Detect which cell encompasses the target text, then output its [X, Y] center coordinate. 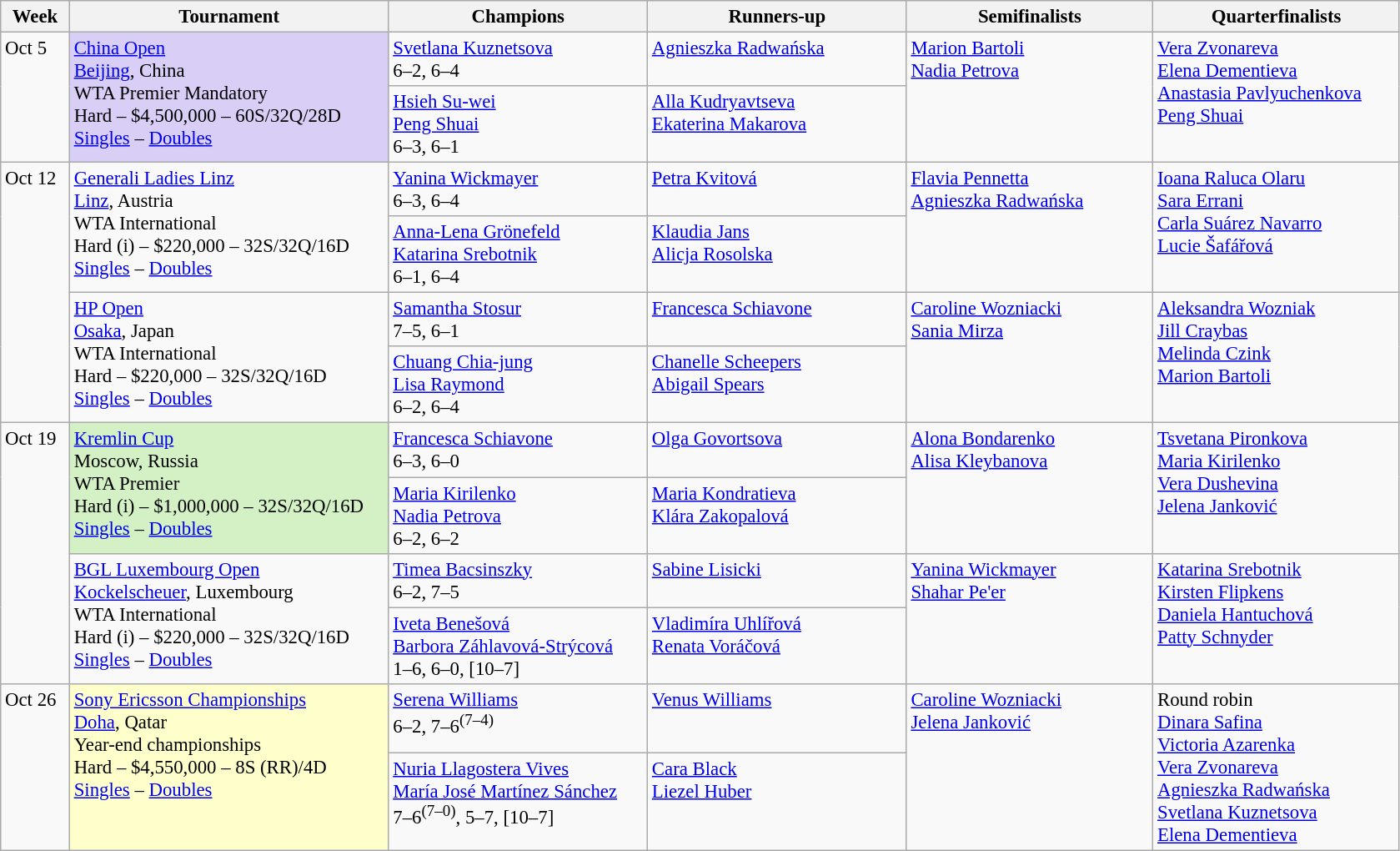
Quarterfinalists [1277, 17]
Sabine Lisicki [777, 581]
Tournament [228, 17]
Caroline Wozniacki Sania Mirza [1030, 358]
Nuria Llagostera Vives María José Martínez Sánchez7–6(7–0), 5–7, [10–7] [519, 802]
Week [35, 17]
Ioana Raluca Olaru Sara Errani Carla Suárez Navarro Lucie Šafářová [1277, 228]
Klaudia Jans Alicja Rosolska [777, 254]
Olga Govortsova [777, 451]
Kremlin CupMoscow, RussiaWTA PremierHard (i) – $1,000,000 – 32S/32Q/16DSingles – Doubles [228, 488]
Oct 12 [35, 293]
Cara Black Liezel Huber [777, 802]
Round robin Dinara Safina Victoria Azarenka Vera Zvonareva Agnieszka Radwańska Svetlana Kuznetsova Elena Dementieva [1277, 767]
Chanelle Scheepers Abigail Spears [777, 385]
Generali Ladies Linz Linz, AustriaWTA InternationalHard (i) – $220,000 – 32S/32Q/16DSingles – Doubles [228, 228]
Vladimíra Uhlířová Renata Voráčová [777, 646]
Svetlana Kuznetsova6–2, 6–4 [519, 60]
Aleksandra Wozniak Jill Craybas Melinda Czink Marion Bartoli [1277, 358]
Oct 26 [35, 767]
Tsvetana Pironkova Maria Kirilenko Vera Dushevina Jelena Janković [1277, 488]
Francesca Schiavone [777, 320]
Oct 5 [35, 98]
Semifinalists [1030, 17]
Francesca Schiavone 6–3, 6–0 [519, 451]
Serena Williams6–2, 7–6(7–4) [519, 718]
Maria Kondratieva Klára Zakopalová [777, 516]
Caroline Wozniacki Jelena Janković [1030, 767]
BGL Luxembourg Open Kockelscheuer, LuxembourgWTA InternationalHard (i) – $220,000 – 32S/32Q/16DSingles – Doubles [228, 618]
Katarina Srebotnik Kirsten Flipkens Daniela Hantuchová Patty Schnyder [1277, 618]
China OpenBeijing, ChinaWTA Premier MandatoryHard – $4,500,000 – 60S/32Q/28DSingles – Doubles [228, 98]
Timea Bacsinszky6–2, 7–5 [519, 581]
Yanina Wickmayer6–3, 6–4 [519, 190]
Alla Kudryavtseva Ekaterina Makarova [777, 124]
Iveta Benešová Barbora Záhlavová-Strýcová 1–6, 6–0, [10–7] [519, 646]
HP Open Osaka, JapanWTA InternationalHard – $220,000 – 32S/32Q/16DSingles – Doubles [228, 358]
Hsieh Su-wei Peng Shuai 6–3, 6–1 [519, 124]
Flavia Pennetta Agnieszka Radwańska [1030, 228]
Maria Kirilenko Nadia Petrova6–2, 6–2 [519, 516]
Agnieszka Radwańska [777, 60]
Samantha Stosur 7–5, 6–1 [519, 320]
Vera Zvonareva Elena Dementieva Anastasia Pavlyuchenkova Peng Shuai [1277, 98]
Anna-Lena Grönefeld Katarina Srebotnik 6–1, 6–4 [519, 254]
Sony Ericsson Championships Doha, QatarYear-end championshipsHard – $4,550,000 – 8S (RR)/4DSingles – Doubles [228, 767]
Venus Williams [777, 718]
Champions [519, 17]
Petra Kvitová [777, 190]
Chuang Chia-jung Lisa Raymond 6–2, 6–4 [519, 385]
Marion Bartoli Nadia Petrova [1030, 98]
Yanina Wickmayer Shahar Pe'er [1030, 618]
Alona Bondarenko Alisa Kleybanova [1030, 488]
Runners-up [777, 17]
Oct 19 [35, 553]
